Pinpoint the cell where the given text exists, returning its [X, Y] midpoint coordinate. 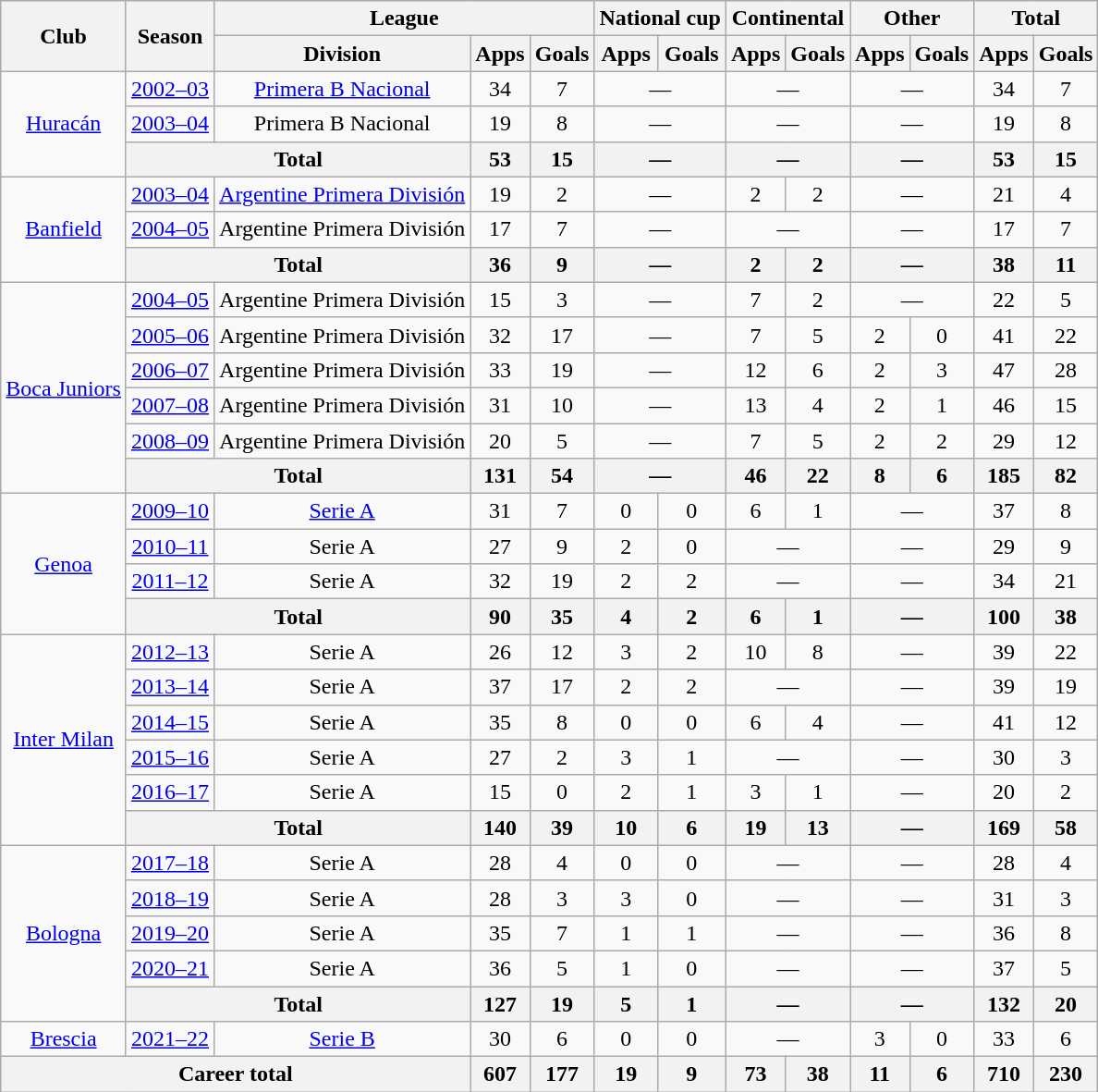
2014–15 [170, 722]
607 [500, 1074]
2006–07 [170, 370]
2016–17 [170, 792]
2010–11 [170, 546]
Club [64, 36]
169 [1004, 828]
2017–18 [170, 863]
100 [1004, 617]
Boca Juniors [64, 387]
2019–20 [170, 933]
Division [342, 54]
230 [1066, 1074]
140 [500, 828]
2015–16 [170, 757]
2007–08 [170, 405]
2009–10 [170, 511]
2020–21 [170, 968]
710 [1004, 1074]
2002–03 [170, 89]
Continental [787, 18]
2013–14 [170, 687]
26 [500, 652]
2008–09 [170, 441]
90 [500, 617]
185 [1004, 476]
Inter Milan [64, 740]
Career total [236, 1074]
2011–12 [170, 582]
Genoa [64, 564]
131 [500, 476]
Brescia [64, 1039]
Huracán [64, 124]
127 [500, 1003]
177 [562, 1074]
Season [170, 36]
Banfield [64, 229]
2018–19 [170, 898]
58 [1066, 828]
Bologna [64, 933]
47 [1004, 370]
2005–06 [170, 335]
82 [1066, 476]
132 [1004, 1003]
Serie B [342, 1039]
National cup [660, 18]
73 [755, 1074]
54 [562, 476]
League [405, 18]
Other [912, 18]
2012–13 [170, 652]
2021–22 [170, 1039]
